Return [x, y] of the center of cell containing provided text 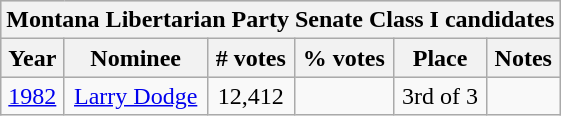
Montana Libertarian Party Senate Class I candidates [280, 20]
Larry Dodge [136, 96]
Nominee [136, 58]
3rd of 3 [440, 96]
1982 [32, 96]
Place [440, 58]
# votes [250, 58]
% votes [344, 58]
12,412 [250, 96]
Notes [524, 58]
Year [32, 58]
